Pinpoint the cell where the given text exists, returning its (X, Y) midpoint coordinate. 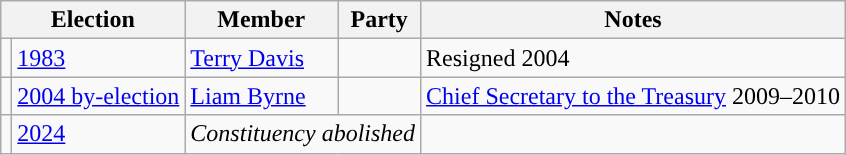
1983 (98, 58)
2024 (98, 134)
Party (380, 20)
Notes (634, 20)
Member (262, 20)
Terry Davis (262, 58)
Chief Secretary to the Treasury 2009–2010 (634, 96)
Constituency abolished (303, 134)
Election (93, 20)
2004 by-election (98, 96)
Liam Byrne (262, 96)
Resigned 2004 (634, 58)
